Extract the [X, Y] coordinate from the center of the cell holding the provided text.  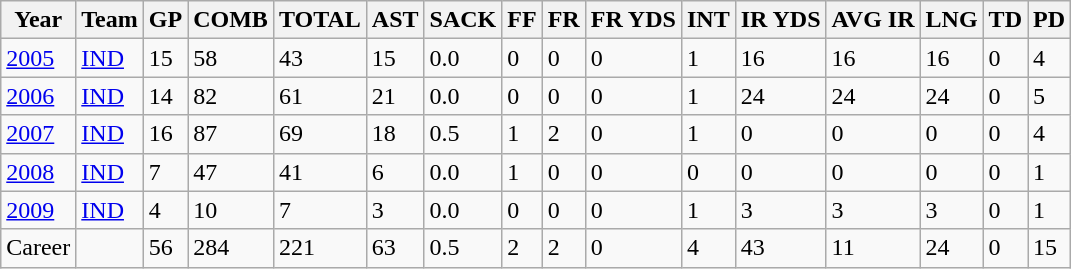
FR [564, 20]
COMB [231, 20]
2005 [38, 58]
TD [1005, 20]
FF [522, 20]
63 [395, 248]
PD [1050, 20]
Career [38, 248]
6 [395, 172]
INT [708, 20]
87 [231, 134]
GP [165, 20]
Year [38, 20]
SACK [463, 20]
AVG IR [873, 20]
2006 [38, 96]
2009 [38, 210]
221 [320, 248]
2008 [38, 172]
2007 [38, 134]
Team [110, 20]
LNG [952, 20]
69 [320, 134]
21 [395, 96]
284 [231, 248]
IR YDS [780, 20]
58 [231, 58]
11 [873, 248]
14 [165, 96]
61 [320, 96]
41 [320, 172]
82 [231, 96]
56 [165, 248]
TOTAL [320, 20]
AST [395, 20]
18 [395, 134]
10 [231, 210]
47 [231, 172]
FR YDS [633, 20]
5 [1050, 96]
